From the cell containing the given text, extract its center point as (x, y) coordinate. 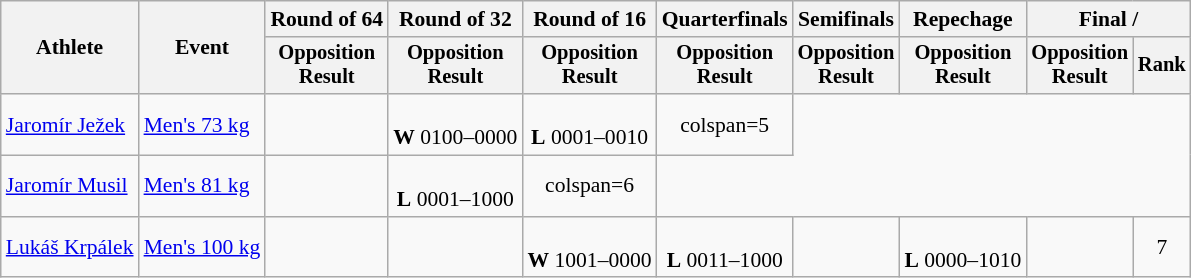
Round of 16 (589, 19)
Round of 64 (326, 19)
Repechage (962, 19)
L 0011–1000 (725, 248)
Quarterfinals (725, 19)
colspan=6 (589, 186)
Men's 73 kg (202, 124)
Round of 32 (455, 19)
colspan=5 (725, 124)
Final / (1108, 19)
Lukáš Krpálek (70, 248)
7 (1162, 248)
Jaromír Ježek (70, 124)
L 0001–1000 (455, 186)
W 1001–0000 (589, 248)
Event (202, 48)
L 0001–0010 (589, 124)
Athlete (70, 48)
W 0100–0000 (455, 124)
Men's 81 kg (202, 186)
L 0000–1010 (962, 248)
Jaromír Musil (70, 186)
Rank (1162, 66)
Semifinals (846, 19)
Men's 100 kg (202, 248)
